Identify which cell holds the provided text, then report its (x, y) central coordinate. 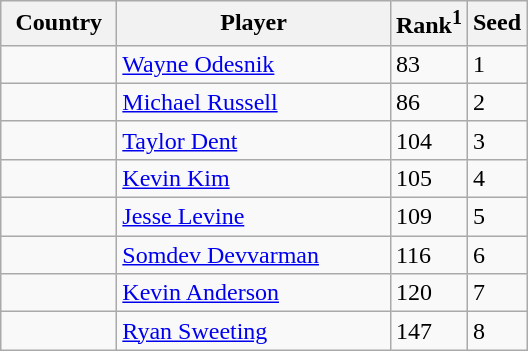
109 (428, 217)
116 (428, 255)
Ryan Sweeting (254, 331)
6 (496, 255)
Kevin Kim (254, 178)
4 (496, 178)
Somdev Devvarman (254, 255)
1 (496, 64)
105 (428, 178)
147 (428, 331)
83 (428, 64)
Rank1 (428, 24)
Seed (496, 24)
Michael Russell (254, 102)
2 (496, 102)
5 (496, 217)
Country (59, 24)
Kevin Anderson (254, 293)
7 (496, 293)
Jesse Levine (254, 217)
104 (428, 140)
Player (254, 24)
3 (496, 140)
Wayne Odesnik (254, 64)
8 (496, 331)
120 (428, 293)
Taylor Dent (254, 140)
86 (428, 102)
